From the cell containing the given text, extract its center point as (x, y) coordinate. 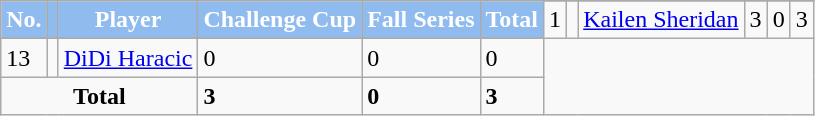
Fall Series (421, 20)
No. (24, 20)
DiDi Haracic (128, 58)
Kailen Sheridan (661, 20)
Challenge Cup (280, 20)
1 (556, 20)
Player (128, 20)
13 (24, 58)
